Search for the cell housing the specified text and yield its [X, Y] center coordinate. 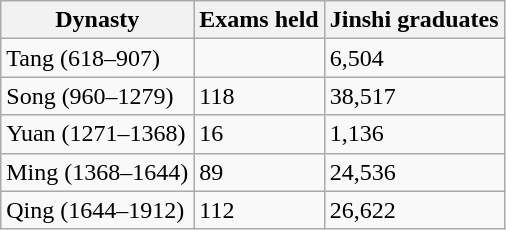
Jinshi graduates [414, 20]
1,136 [414, 134]
Yuan (1271–1368) [98, 134]
Tang (618–907) [98, 58]
89 [259, 172]
112 [259, 210]
Song (960–1279) [98, 96]
16 [259, 134]
Ming (1368–1644) [98, 172]
Dynasty [98, 20]
Exams held [259, 20]
118 [259, 96]
Qing (1644–1912) [98, 210]
24,536 [414, 172]
38,517 [414, 96]
26,622 [414, 210]
6,504 [414, 58]
